Extract the [x, y] coordinate from the center of the cell holding the provided text.  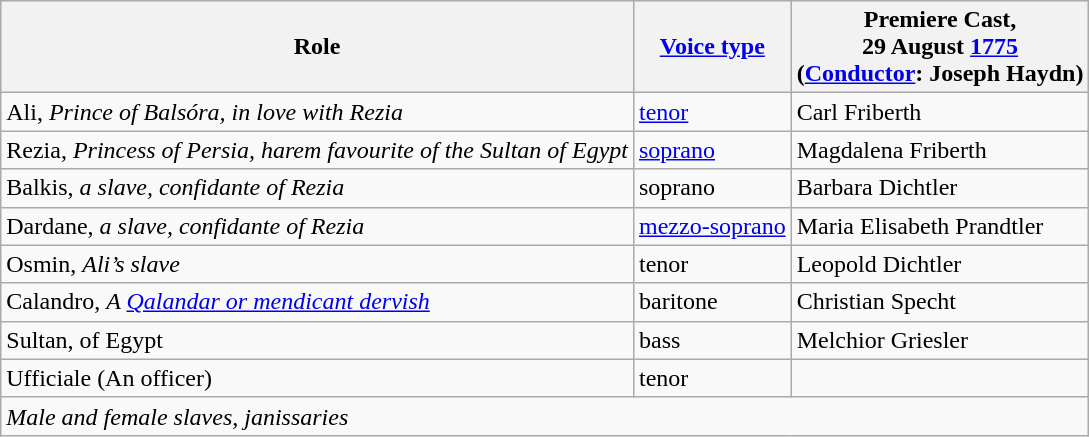
Voice type [712, 47]
Ali, Prince of Balsóra, in love with Rezia [318, 112]
mezzo-soprano [712, 226]
Calandro, A Qalandar or mendicant dervish [318, 302]
Carl Friberth [940, 112]
Rezia, Princess of Persia, harem favourite of the Sultan of Egypt [318, 150]
Magdalena Friberth [940, 150]
Role [318, 47]
bass [712, 340]
Male and female slaves, janissaries [545, 416]
Barbara Dichtler [940, 188]
Premiere Cast,29 August 1775(Conductor: Joseph Haydn) [940, 47]
Sultan, of Egypt [318, 340]
baritone [712, 302]
Christian Specht [940, 302]
Osmin, Ali’s slave [318, 264]
Balkis, a slave, confidante of Rezia [318, 188]
Leopold Dichtler [940, 264]
Ufficiale (An officer) [318, 378]
Dardane, a slave, confidante of Rezia [318, 226]
Melchior Griesler [940, 340]
Maria Elisabeth Prandtler [940, 226]
